Detect which cell encompasses the target text, then output its [x, y] center coordinate. 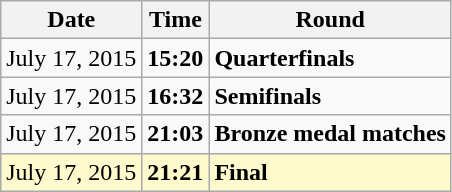
Bronze medal matches [330, 134]
Final [330, 172]
Round [330, 20]
Quarterfinals [330, 58]
21:03 [176, 134]
Date [72, 20]
21:21 [176, 172]
15:20 [176, 58]
Semifinals [330, 96]
16:32 [176, 96]
Time [176, 20]
